Locate the cell with the specified text and output its [x, y] center coordinate. 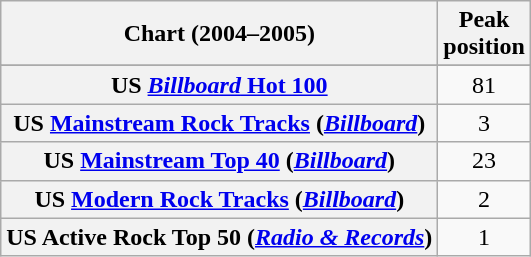
23 [484, 161]
81 [484, 85]
US Billboard Hot 100 [220, 85]
Peakposition [484, 34]
1 [484, 237]
US Mainstream Rock Tracks (Billboard) [220, 123]
3 [484, 123]
2 [484, 199]
US Modern Rock Tracks (Billboard) [220, 199]
US Mainstream Top 40 (Billboard) [220, 161]
US Active Rock Top 50 (Radio & Records) [220, 237]
Chart (2004–2005) [220, 34]
